Return the (X, Y) coordinate for the center point of the cell that contains the specified text.  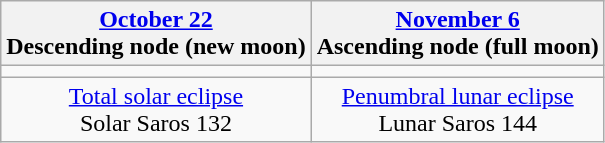
October 22Descending node (new moon) (156, 34)
Total solar eclipseSolar Saros 132 (156, 110)
Penumbral lunar eclipseLunar Saros 144 (458, 110)
November 6Ascending node (full moon) (458, 34)
